For the text-containing cell, return its midpoint in [X, Y] coordinate format. 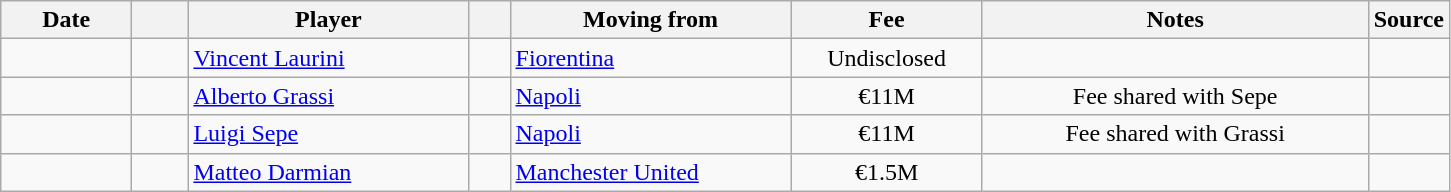
Undisclosed [886, 58]
Player [328, 20]
Vincent Laurini [328, 58]
Moving from [650, 20]
Alberto Grassi [328, 96]
Source [1408, 20]
Fee shared with Grassi [1175, 134]
Fiorentina [650, 58]
Date [66, 20]
Manchester United [650, 172]
Fee [886, 20]
€1.5M [886, 172]
Luigi Sepe [328, 134]
Matteo Darmian [328, 172]
Fee shared with Sepe [1175, 96]
Notes [1175, 20]
